From the cell containing the given text, extract its center point as [x, y] coordinate. 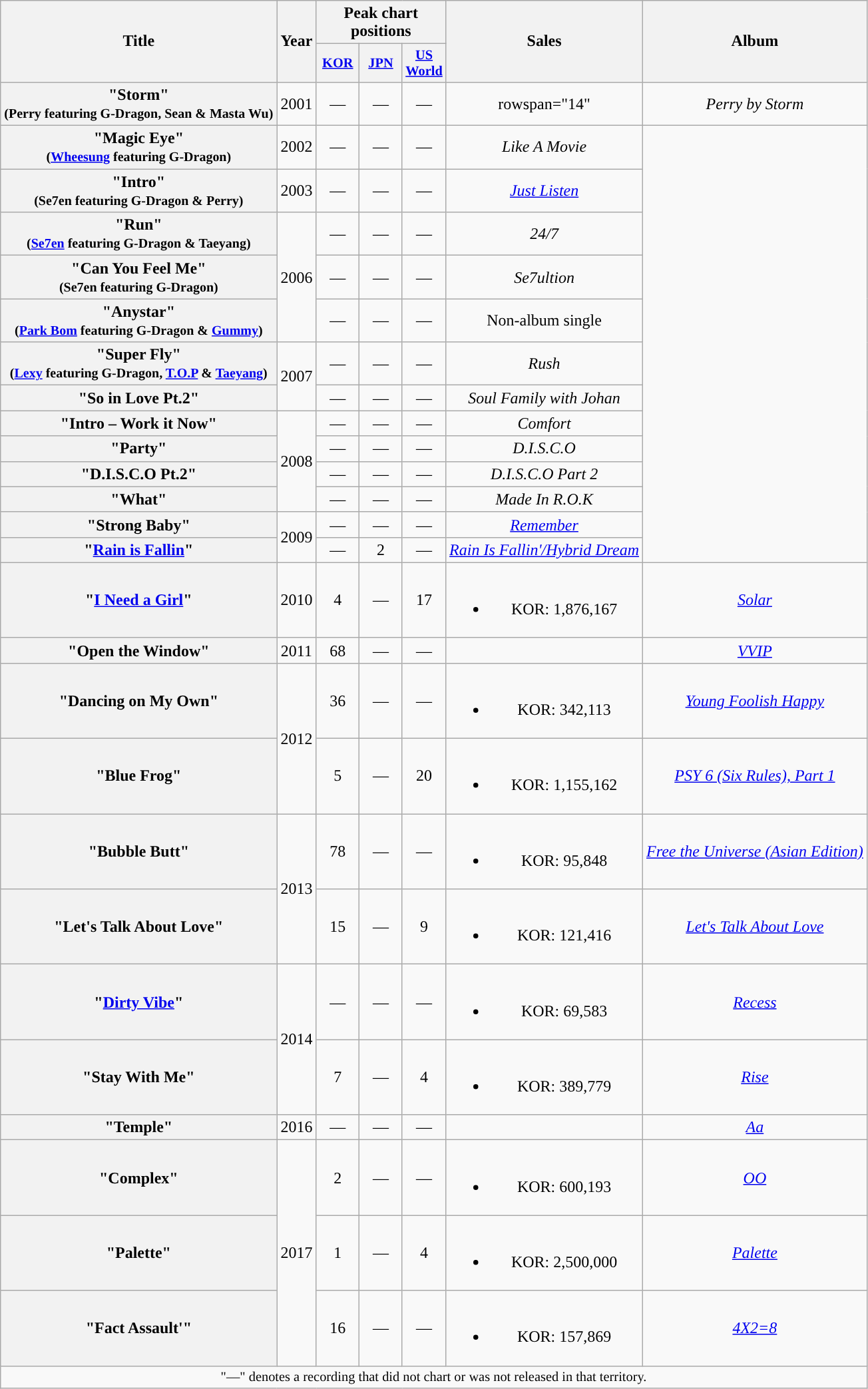
"Run"(Se7en featuring G-Dragon & Taeyang) [138, 234]
"Complex" [138, 1178]
2002 [297, 148]
Non-album single [544, 321]
"Dancing on My Own" [138, 700]
"I Need a Girl" [138, 600]
Soul Family with Johan [544, 398]
4X2=8 [755, 1328]
Peak chart positions [381, 23]
15 [338, 926]
Sales [544, 41]
2013 [297, 889]
2003 [297, 190]
36 [338, 700]
Solar [755, 600]
"Party" [138, 449]
"Open the Window" [138, 650]
"Temple" [138, 1127]
2007 [297, 377]
2016 [297, 1127]
5 [338, 776]
17 [423, 600]
Young Foolish Happy [755, 700]
Se7ultion [544, 277]
"Anystar"(Park Bom featuring G-Dragon & Gummy) [138, 321]
Rain Is Fallin'/Hybrid Dream [544, 550]
20 [423, 776]
"So in Love Pt.2" [138, 398]
KOR: 121,416 [544, 926]
Remember [544, 524]
16 [338, 1328]
24/7 [544, 234]
2001 [297, 104]
KOR: 389,779 [544, 1077]
78 [338, 852]
OO [755, 1178]
VVIP [755, 650]
2009 [297, 537]
"Blue Frog" [138, 776]
D.I.S.C.O [544, 449]
Title [138, 41]
Perry by Storm [755, 104]
Let's Talk About Love [755, 926]
rowspan="14" [544, 104]
KOR: 1,155,162 [544, 776]
"Can You Feel Me"(Se7en featuring G-Dragon) [138, 277]
"Dirty Vibe" [138, 1002]
"Magic Eye"(Wheesung featuring G-Dragon) [138, 148]
68 [338, 650]
Made In R.O.K [544, 499]
2006 [297, 277]
KOR: 2,500,000 [544, 1253]
9 [423, 926]
"D.I.S.C.O Pt.2" [138, 474]
KOR: 69,583 [544, 1002]
2010 [297, 600]
2017 [297, 1253]
Rush [544, 363]
"Intro"(Se7en featuring G-Dragon & Perry) [138, 190]
PSY 6 (Six Rules), Part 1 [755, 776]
2014 [297, 1040]
2011 [297, 650]
"Strong Baby" [138, 524]
"Palette" [138, 1253]
"Let's Talk About Love" [138, 926]
1 [338, 1253]
"Storm"(Perry featuring G-Dragon, Sean & Masta Wu) [138, 104]
"—" denotes a recording that did not chart or was not released in that territory. [434, 1377]
Aa [755, 1127]
Just Listen [544, 190]
D.I.S.C.O Part 2 [544, 474]
Rise [755, 1077]
"Intro – Work it Now" [138, 423]
2008 [297, 461]
JPN [381, 63]
US World [423, 63]
2012 [297, 738]
7 [338, 1077]
KOR [338, 63]
"Super Fly"(Lexy featuring G-Dragon, T.O.P & Taeyang) [138, 363]
KOR: 1,876,167 [544, 600]
KOR: 157,869 [544, 1328]
KOR: 95,848 [544, 852]
Palette [755, 1253]
Year [297, 41]
Recess [755, 1002]
Comfort [544, 423]
"What" [138, 499]
Album [755, 41]
Free the Universe (Asian Edition) [755, 852]
"Rain is Fallin" [138, 550]
"Bubble Butt" [138, 852]
Like A Movie [544, 148]
KOR: 600,193 [544, 1178]
KOR: 342,113 [544, 700]
"Stay With Me" [138, 1077]
"Fact Assault'" [138, 1328]
